Pinpoint the cell where the given text exists, returning its [X, Y] midpoint coordinate. 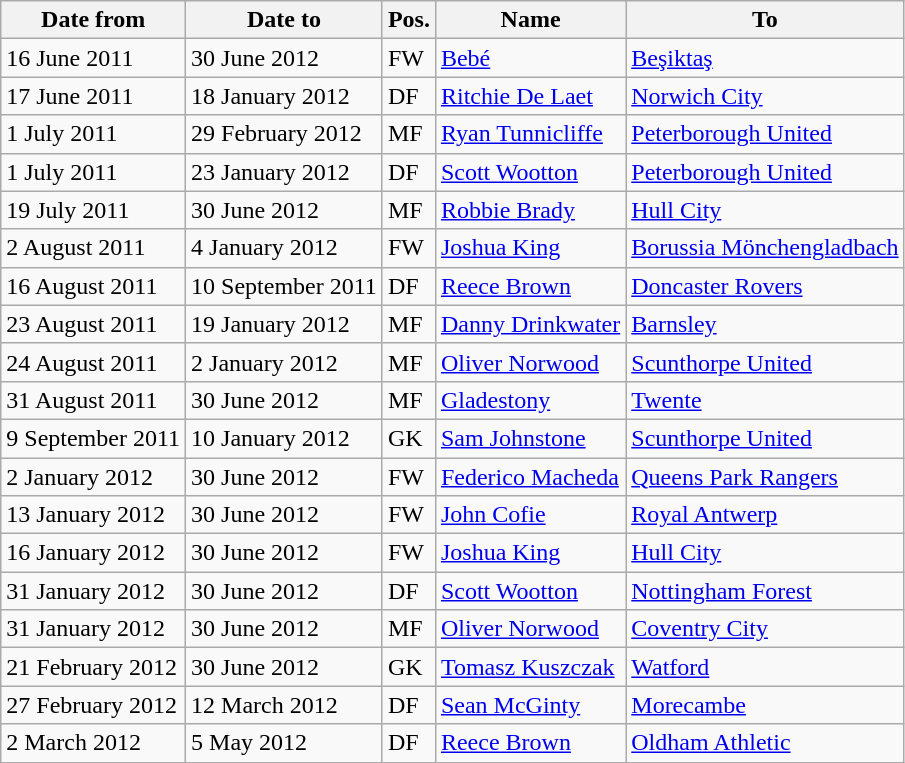
Coventry City [765, 629]
Barnsley [765, 324]
2 August 2011 [94, 248]
Name [530, 20]
Date to [284, 20]
2 March 2012 [94, 743]
16 August 2011 [94, 286]
19 January 2012 [284, 324]
17 June 2011 [94, 96]
Ryan Tunnicliffe [530, 134]
Borussia Mönchengladbach [765, 248]
Norwich City [765, 96]
24 August 2011 [94, 362]
Beşiktaş [765, 58]
23 January 2012 [284, 172]
21 February 2012 [94, 667]
10 September 2011 [284, 286]
29 February 2012 [284, 134]
16 June 2011 [94, 58]
Doncaster Rovers [765, 286]
Danny Drinkwater [530, 324]
Morecambe [765, 705]
4 January 2012 [284, 248]
Federico Macheda [530, 477]
5 May 2012 [284, 743]
Queens Park Rangers [765, 477]
19 July 2011 [94, 210]
16 January 2012 [94, 553]
Watford [765, 667]
Robbie Brady [530, 210]
23 August 2011 [94, 324]
18 January 2012 [284, 96]
Bebé [530, 58]
Sam Johnstone [530, 438]
Royal Antwerp [765, 515]
Ritchie De Laet [530, 96]
Pos. [408, 20]
Sean McGinty [530, 705]
10 January 2012 [284, 438]
Nottingham Forest [765, 591]
31 August 2011 [94, 400]
Oldham Athletic [765, 743]
To [765, 20]
Gladestony [530, 400]
Date from [94, 20]
John Cofie [530, 515]
Tomasz Kuszczak [530, 667]
9 September 2011 [94, 438]
12 March 2012 [284, 705]
13 January 2012 [94, 515]
27 February 2012 [94, 705]
Twente [765, 400]
